Detect which cell encompasses the target text, then output its (x, y) center coordinate. 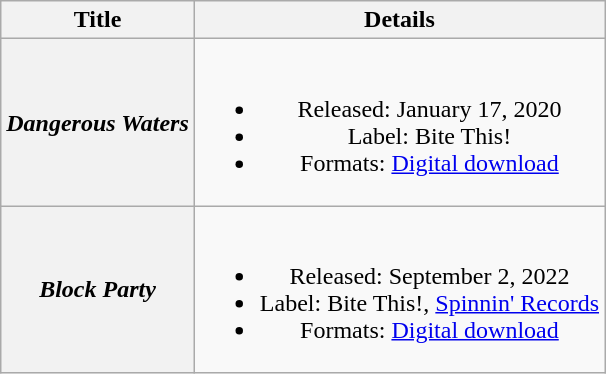
Released: January 17, 2020Label: Bite This!Formats: Digital download (399, 122)
Released: September 2, 2022Label: Bite This!, Spinnin' RecordsFormats: Digital download (399, 290)
Dangerous Waters (98, 122)
Block Party (98, 290)
Title (98, 20)
Details (399, 20)
